Determine the [X, Y] coordinate at the center of the cell enclosing the given text.  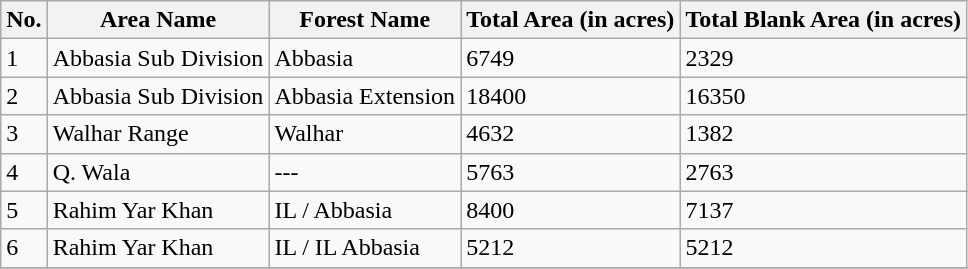
1382 [824, 134]
3 [24, 134]
No. [24, 20]
--- [365, 172]
Total Blank Area (in acres) [824, 20]
6 [24, 248]
1 [24, 58]
16350 [824, 96]
4 [24, 172]
Abbasia [365, 58]
4632 [570, 134]
IL / Abbasia [365, 210]
2329 [824, 58]
Walhar Range [158, 134]
2 [24, 96]
Forest Name [365, 20]
2763 [824, 172]
5763 [570, 172]
8400 [570, 210]
Area Name [158, 20]
IL / IL Abbasia [365, 248]
18400 [570, 96]
Q. Wala [158, 172]
6749 [570, 58]
Walhar [365, 134]
5 [24, 210]
7137 [824, 210]
Total Area (in acres) [570, 20]
Abbasia Extension [365, 96]
